From the cell containing the given text, extract its center point as (x, y) coordinate. 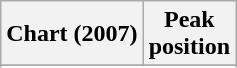
Peak position (189, 34)
Chart (2007) (72, 34)
